For the text-containing cell, return its midpoint in [x, y] coordinate format. 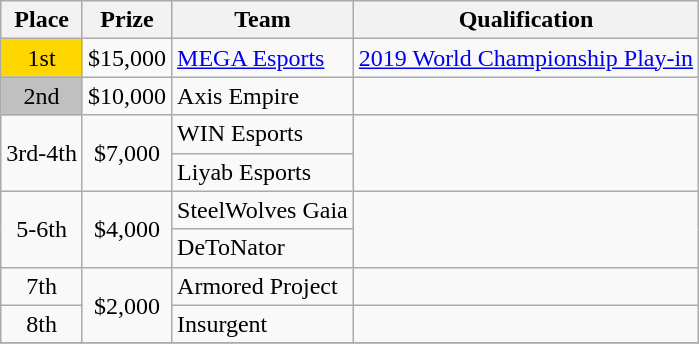
5-6th [42, 229]
8th [42, 324]
MEGA Esports [263, 58]
3rd-4th [42, 153]
$15,000 [126, 58]
Prize [126, 20]
Liyab Esports [263, 172]
$2,000 [126, 305]
7th [42, 286]
Place [42, 20]
Axis Empire [263, 96]
Qualification [526, 20]
$4,000 [126, 229]
Insurgent [263, 324]
WIN Esports [263, 134]
Armored Project [263, 286]
$7,000 [126, 153]
2nd [42, 96]
SteelWolves Gaia [263, 210]
Team [263, 20]
DeToNator [263, 248]
2019 World Championship Play-in [526, 58]
1st [42, 58]
$10,000 [126, 96]
